Detect which cell encompasses the target text, then output its (x, y) center coordinate. 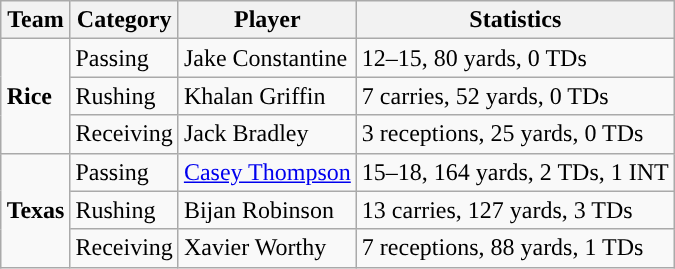
Jack Bradley (267, 134)
Jake Constantine (267, 58)
Bijan Robinson (267, 210)
7 receptions, 88 yards, 1 TDs (515, 248)
Category (124, 20)
3 receptions, 25 yards, 0 TDs (515, 134)
Khalan Griffin (267, 96)
Team (36, 20)
15–18, 164 yards, 2 TDs, 1 INT (515, 172)
Player (267, 20)
Texas (36, 210)
Rice (36, 96)
13 carries, 127 yards, 3 TDs (515, 210)
12–15, 80 yards, 0 TDs (515, 58)
7 carries, 52 yards, 0 TDs (515, 96)
Casey Thompson (267, 172)
Statistics (515, 20)
Xavier Worthy (267, 248)
